Pinpoint the cell where the given text exists, returning its (X, Y) midpoint coordinate. 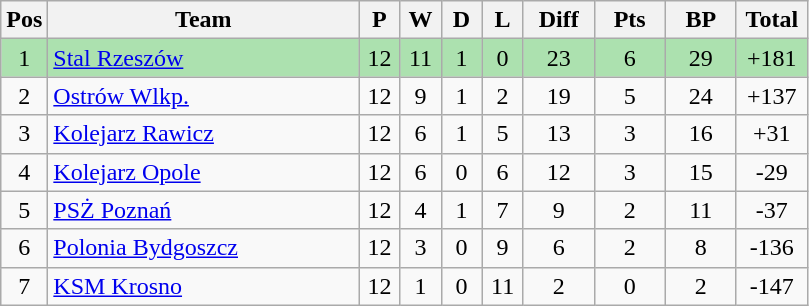
W (420, 20)
+181 (772, 58)
13 (558, 134)
-147 (772, 286)
-136 (772, 248)
19 (558, 96)
+137 (772, 96)
Stal Rzeszów (204, 58)
PSŻ Poznań (204, 210)
23 (558, 58)
-37 (772, 210)
KSM Krosno (204, 286)
Ostrów Wlkp. (204, 96)
24 (700, 96)
BP (700, 20)
Team (204, 20)
+31 (772, 134)
Kolejarz Rawicz (204, 134)
Pts (630, 20)
D (462, 20)
Kolejarz Opole (204, 172)
P (380, 20)
Total (772, 20)
L (502, 20)
16 (700, 134)
-29 (772, 172)
Pos (24, 20)
29 (700, 58)
Polonia Bydgoszcz (204, 248)
8 (700, 248)
15 (700, 172)
Diff (558, 20)
